From the cell containing the given text, extract its center point as (x, y) coordinate. 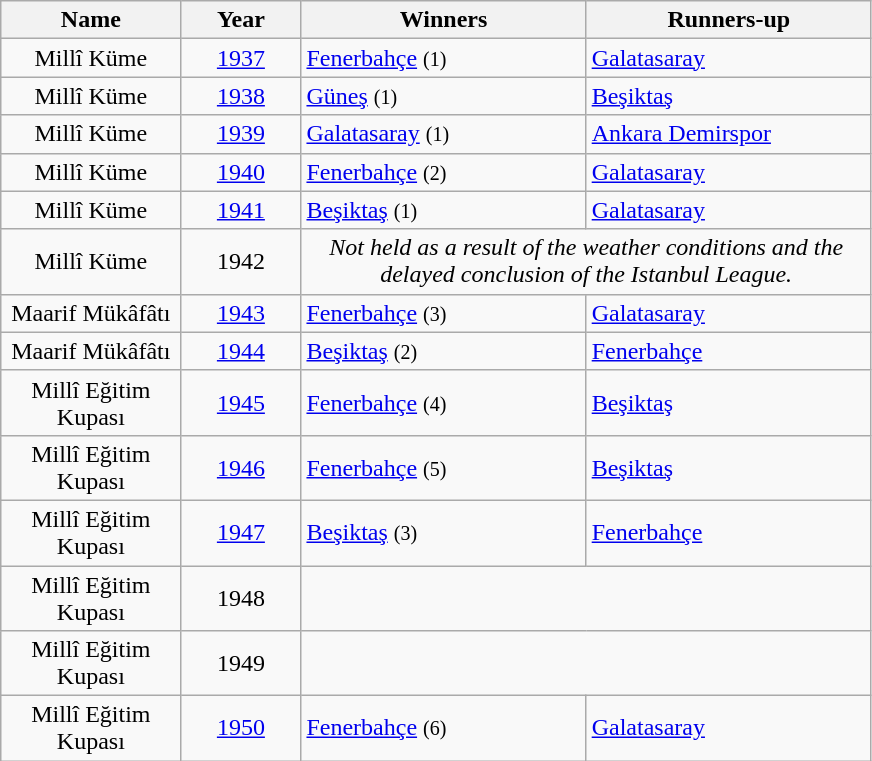
Beşiktaş (2) (444, 351)
Fenerbahçe (6) (444, 728)
Winners (444, 20)
Runners-up (728, 20)
Year (241, 20)
1945 (241, 402)
Fenerbahçe (1) (444, 58)
Fenerbahçe (3) (444, 313)
1946 (241, 468)
1948 (241, 598)
Ankara Demirspor (728, 134)
1938 (241, 96)
Name (91, 20)
1942 (241, 262)
Fenerbahçe (2) (444, 172)
1937 (241, 58)
1940 (241, 172)
Fenerbahçe (4) (444, 402)
Galatasaray (1) (444, 134)
1941 (241, 210)
1950 (241, 728)
Not held as a result of the weather conditions and the delayed conclusion of the Istanbul League. (586, 262)
Güneş (1) (444, 96)
Beşiktaş (3) (444, 532)
1949 (241, 664)
1939 (241, 134)
1943 (241, 313)
Beşiktaş (1) (444, 210)
Fenerbahçe (5) (444, 468)
1944 (241, 351)
1947 (241, 532)
